Detect which cell encompasses the target text, then output its [x, y] center coordinate. 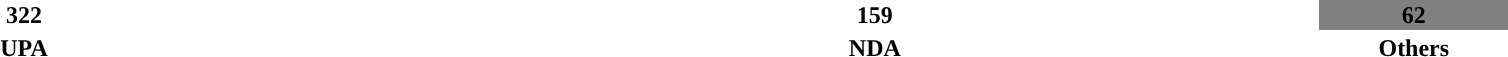
62 [1414, 15]
159 [875, 15]
